Return the [X, Y] coordinate for the center point of the cell that contains the specified text.  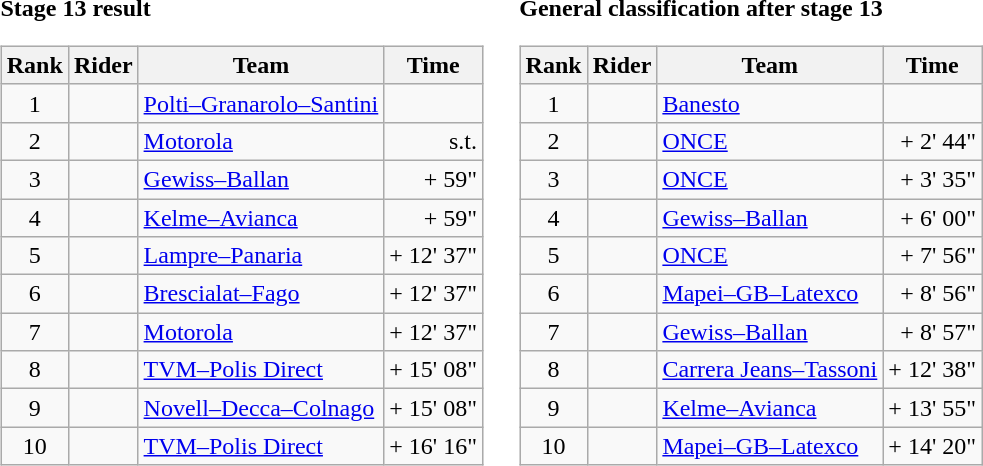
+ 13' 55" [932, 408]
+ 6' 00" [932, 217]
+ 16' 16" [434, 446]
Banesto [770, 103]
Lampre–Panaria [261, 256]
+ 7' 56" [932, 256]
+ 12' 38" [932, 370]
s.t. [434, 141]
Brescialat–Fago [261, 294]
+ 14' 20" [932, 446]
+ 8' 56" [932, 294]
+ 2' 44" [932, 141]
+ 3' 35" [932, 179]
Polti–Granarolo–Santini [261, 103]
Carrera Jeans–Tassoni [770, 370]
Novell–Decca–Colnago [261, 408]
+ 8' 57" [932, 332]
